Detect which cell encompasses the target text, then output its [X, Y] center coordinate. 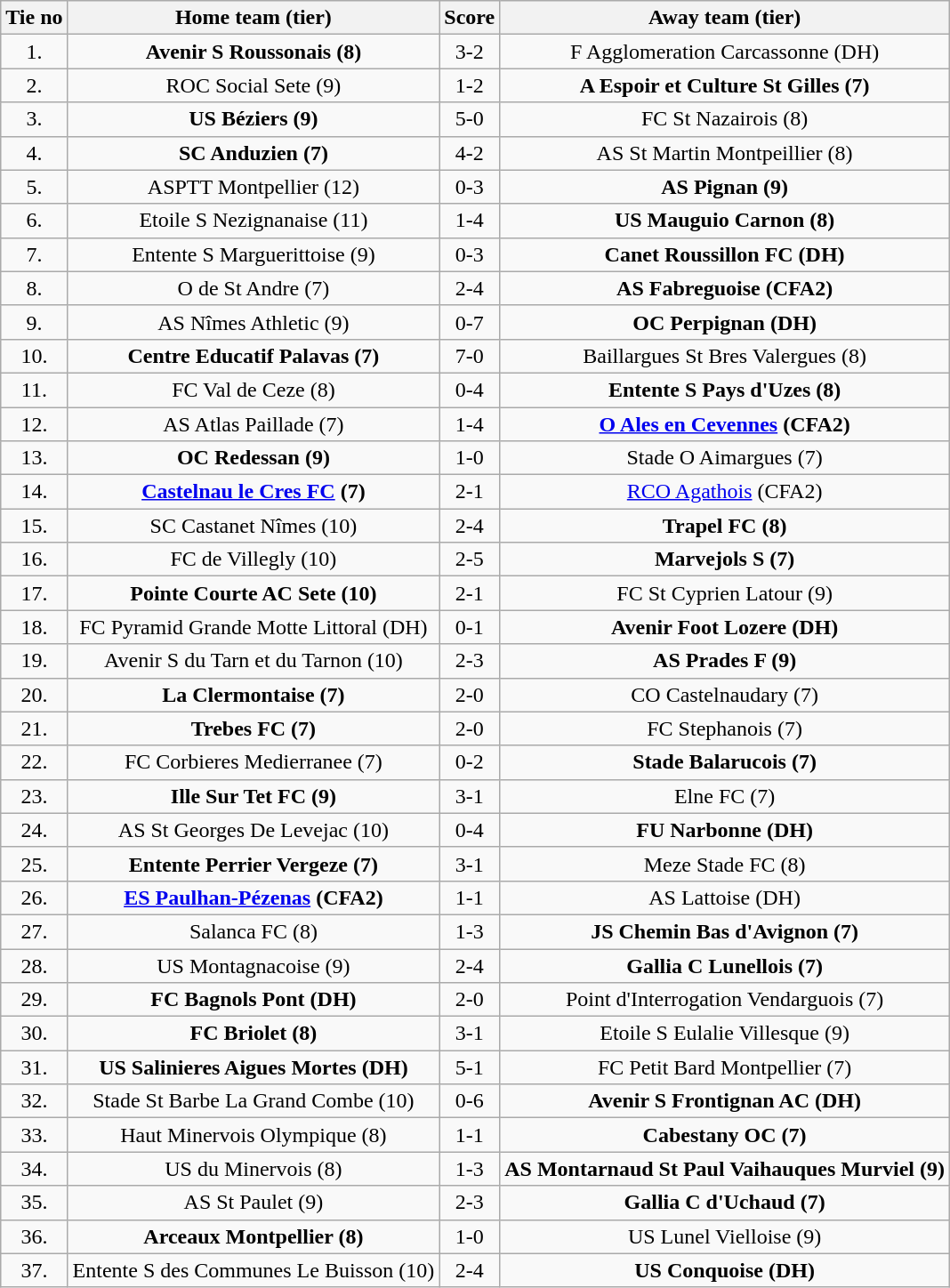
Entente S des Communes Le Buisson (10) [254, 1270]
US Lunel Vielloise (9) [725, 1236]
35. [34, 1203]
FC Bagnols Pont (DH) [254, 1000]
33. [34, 1135]
US Salinieres Aigues Mortes (DH) [254, 1067]
JS Chemin Bas d'Avignon (7) [725, 931]
25. [34, 864]
RCO Agathois (CFA2) [725, 492]
OC Redessan (9) [254, 458]
Stade Balarucois (7) [725, 762]
Stade St Barbe La Grand Combe (10) [254, 1101]
FU Narbonne (DH) [725, 830]
Salanca FC (8) [254, 931]
FC Pyramid Grande Motte Littoral (DH) [254, 627]
FC Stephanois (7) [725, 729]
7-0 [470, 356]
17. [34, 593]
5-1 [470, 1067]
ES Paulhan-Pézenas (CFA2) [254, 898]
FC Briolet (8) [254, 1034]
4. [34, 153]
US Montagnacoise (9) [254, 965]
AS St Paulet (9) [254, 1203]
SC Anduzien (7) [254, 153]
Away team (tier) [725, 18]
0-6 [470, 1101]
23. [34, 796]
Gallia C Lunellois (7) [725, 965]
AS St Martin Montpeillier (8) [725, 153]
21. [34, 729]
29. [34, 1000]
Baillargues St Bres Valergues (8) [725, 356]
FC Val de Ceze (8) [254, 390]
26. [34, 898]
AS Lattoise (DH) [725, 898]
10. [34, 356]
Home team (tier) [254, 18]
O Ales en Cevennes (CFA2) [725, 424]
AS Nîmes Athletic (9) [254, 322]
28. [34, 965]
6. [34, 221]
16. [34, 559]
Elne FC (7) [725, 796]
Centre Educatif Palavas (7) [254, 356]
ROC Social Sete (9) [254, 85]
20. [34, 695]
Etoile S Eulalie Villesque (9) [725, 1034]
5-0 [470, 119]
Marvejols S (7) [725, 559]
31. [34, 1067]
Cabestany OC (7) [725, 1135]
Canet Roussillon FC (DH) [725, 254]
Avenir S du Tarn et du Tarnon (10) [254, 661]
Entente S Marguerittoise (9) [254, 254]
2. [34, 85]
Entente S Pays d'Uzes (8) [725, 390]
Trebes FC (7) [254, 729]
Stade O Aimargues (7) [725, 458]
US Conquoise (DH) [725, 1270]
US Béziers (9) [254, 119]
19. [34, 661]
4-2 [470, 153]
34. [34, 1169]
24. [34, 830]
CO Castelnaudary (7) [725, 695]
SC Castanet Nîmes (10) [254, 526]
FC St Nazairois (8) [725, 119]
18. [34, 627]
11. [34, 390]
Haut Minervois Olympique (8) [254, 1135]
9. [34, 322]
AS Pignan (9) [725, 187]
AS Atlas Paillade (7) [254, 424]
Avenir S Frontignan AC (DH) [725, 1101]
7. [34, 254]
13. [34, 458]
1-2 [470, 85]
14. [34, 492]
15. [34, 526]
La Clermontaise (7) [254, 695]
Meze Stade FC (8) [725, 864]
27. [34, 931]
AS Prades F (9) [725, 661]
AS Montarnaud St Paul Vaihauques Murviel (9) [725, 1169]
Trapel FC (8) [725, 526]
Pointe Courte AC Sete (10) [254, 593]
Point d'Interrogation Vendarguois (7) [725, 1000]
Tie no [34, 18]
Castelnau le Cres FC (7) [254, 492]
Etoile S Nezignanaise (11) [254, 221]
Avenir Foot Lozere (DH) [725, 627]
Entente Perrier Vergeze (7) [254, 864]
2-5 [470, 559]
ASPTT Montpellier (12) [254, 187]
36. [34, 1236]
US du Minervois (8) [254, 1169]
Ille Sur Tet FC (9) [254, 796]
FC de Villegly (10) [254, 559]
FC Corbieres Medierranee (7) [254, 762]
AS Fabreguoise (CFA2) [725, 288]
12. [34, 424]
32. [34, 1101]
OC Perpignan (DH) [725, 322]
37. [34, 1270]
22. [34, 762]
3. [34, 119]
Arceaux Montpellier (8) [254, 1236]
AS St Georges De Levejac (10) [254, 830]
F Agglomeration Carcassonne (DH) [725, 52]
30. [34, 1034]
0-2 [470, 762]
O de St Andre (7) [254, 288]
A Espoir et Culture St Gilles (7) [725, 85]
US Mauguio Carnon (8) [725, 221]
5. [34, 187]
Avenir S Roussonais (8) [254, 52]
Gallia C d'Uchaud (7) [725, 1203]
0-1 [470, 627]
FC Petit Bard Montpellier (7) [725, 1067]
Score [470, 18]
0-7 [470, 322]
3-2 [470, 52]
1. [34, 52]
FC St Cyprien Latour (9) [725, 593]
8. [34, 288]
